Return the (X, Y) coordinate for the center point of the cell that contains the specified text.  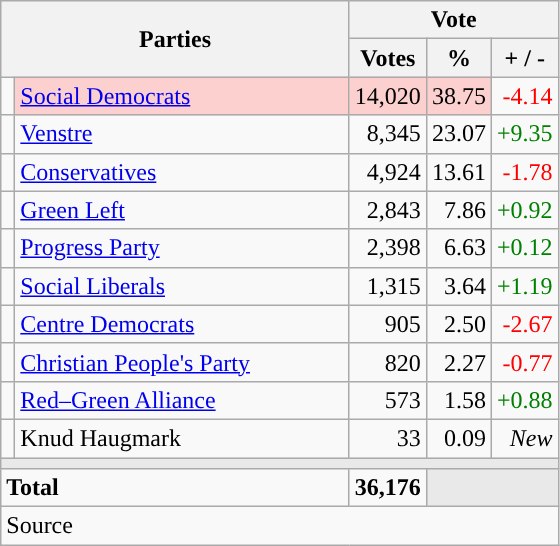
New (524, 438)
7.86 (458, 210)
2,843 (388, 210)
% (458, 58)
2.50 (458, 324)
33 (388, 438)
Progress Party (182, 248)
Vote (454, 20)
Red–Green Alliance (182, 400)
0.09 (458, 438)
Green Left (182, 210)
38.75 (458, 96)
573 (388, 400)
Venstre (182, 134)
36,176 (388, 488)
3.64 (458, 286)
1,315 (388, 286)
Christian People's Party (182, 362)
Centre Democrats (182, 324)
+0.88 (524, 400)
Votes (388, 58)
23.07 (458, 134)
905 (388, 324)
Conservatives (182, 172)
Parties (176, 39)
14,020 (388, 96)
+0.12 (524, 248)
Total (176, 488)
2,398 (388, 248)
-0.77 (524, 362)
Social Democrats (182, 96)
6.63 (458, 248)
+9.35 (524, 134)
Source (280, 526)
4,924 (388, 172)
+1.19 (524, 286)
820 (388, 362)
2.27 (458, 362)
13.61 (458, 172)
1.58 (458, 400)
+0.92 (524, 210)
Knud Haugmark (182, 438)
-1.78 (524, 172)
-2.67 (524, 324)
Social Liberals (182, 286)
8,345 (388, 134)
-4.14 (524, 96)
+ / - (524, 58)
